Scan for the cell matching the given text and deliver its (x, y) coordinate at center. 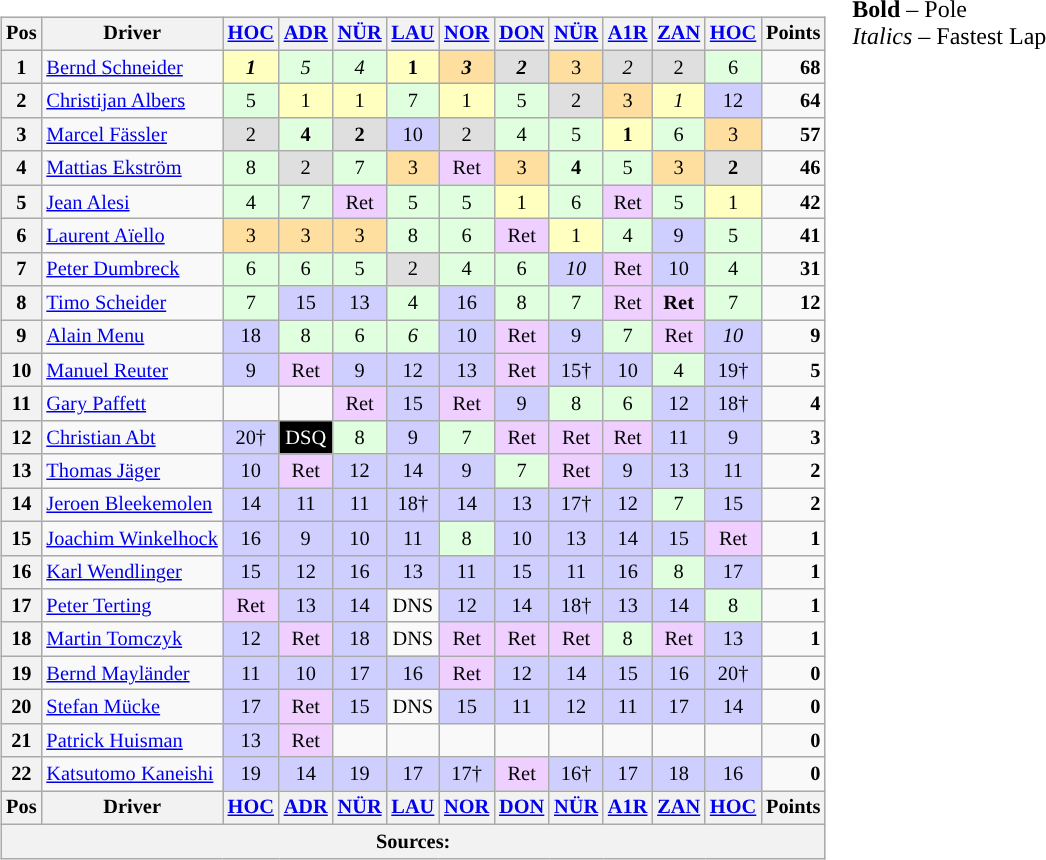
Marcel Fässler (132, 135)
64 (793, 101)
Bernd Schneider (132, 67)
Jeroen Bleekemolen (132, 505)
31 (793, 269)
Martin Tomczyk (132, 639)
22 (21, 774)
Karl Wendlinger (132, 572)
68 (793, 67)
46 (793, 168)
Christian Abt (132, 438)
19† (733, 370)
Katsutomo Kaneishi (132, 774)
41 (793, 236)
16† (576, 774)
Joachim Winkelhock (132, 538)
42 (793, 202)
Bernd Mayländer (132, 673)
Peter Dumbreck (132, 269)
21 (21, 740)
DSQ (306, 438)
Manuel Reuter (132, 370)
Patrick Huisman (132, 740)
Gary Paffett (132, 404)
Timo Scheider (132, 303)
15† (576, 370)
Alain Menu (132, 337)
Mattias Ekström (132, 168)
Stefan Mücke (132, 707)
57 (793, 135)
Sources: (413, 841)
Thomas Jäger (132, 471)
Peter Terting (132, 606)
Jean Alesi (132, 202)
Laurent Aïello (132, 236)
Christijan Albers (132, 101)
20 (21, 707)
